For the text-containing cell, return its midpoint in [x, y] coordinate format. 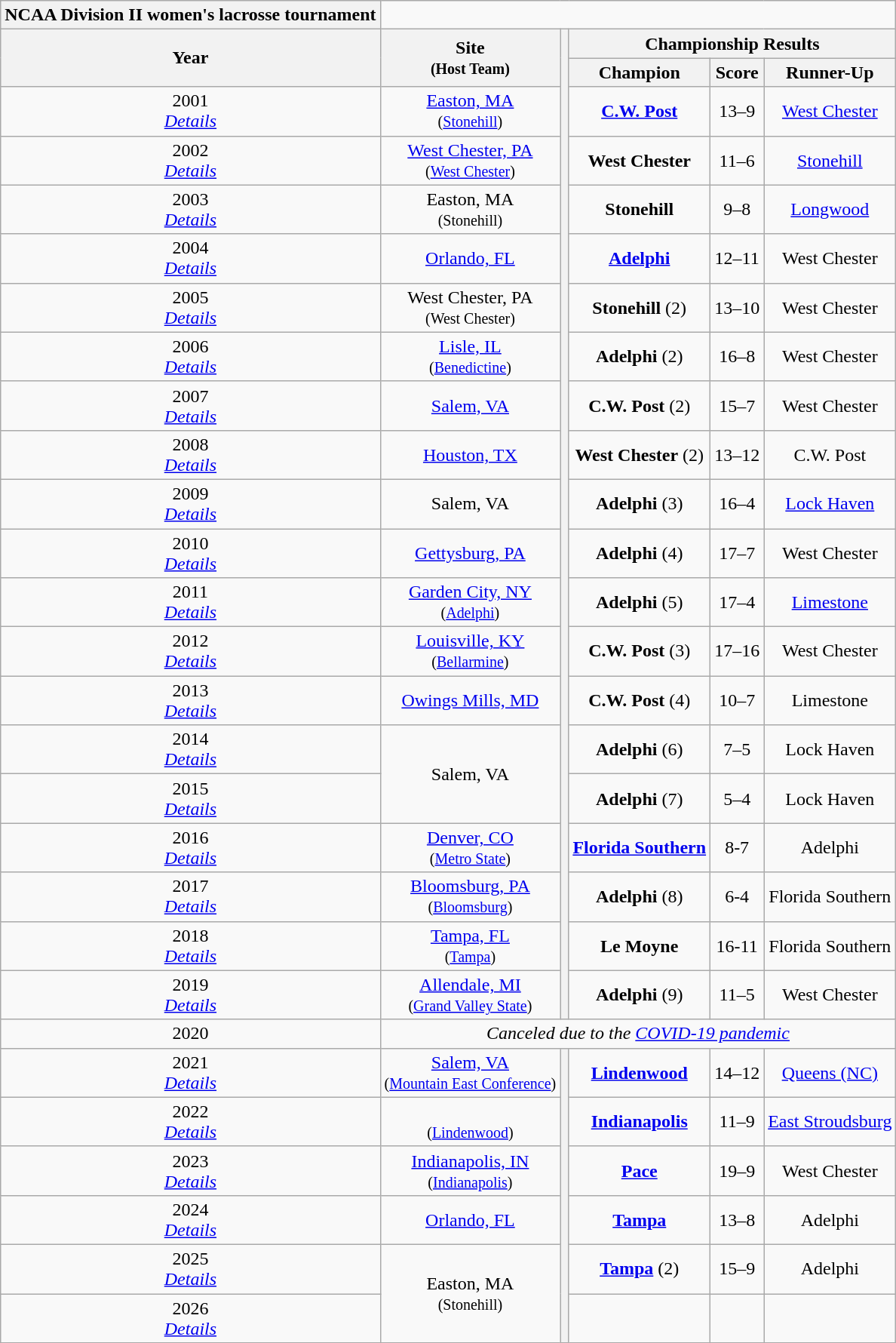
2026Details [190, 1317]
Adelphi (6) [640, 750]
13–10 [738, 308]
Year [190, 58]
Indianapolis, IN(Indianapolis) [471, 1171]
5–4 [738, 798]
15–7 [738, 406]
2015Details [190, 798]
Canceled due to the COVID-19 pandemic [638, 1034]
West Chester (2) [640, 454]
Gettysburg, PA [471, 552]
9–8 [738, 210]
2005Details [190, 308]
East Stroudsburg [830, 1121]
2008Details [190, 454]
11–9 [738, 1121]
2025Details [190, 1269]
15–9 [738, 1269]
2014Details [190, 750]
Tampa [640, 1219]
2013Details [190, 700]
C.W. Post (3) [640, 652]
Tampa, FL(Tampa) [471, 946]
Championship Results [732, 44]
Score [738, 72]
Adelphi (5) [640, 602]
16–8 [738, 356]
2006Details [190, 356]
2002Details [190, 160]
Allendale, MI(Grand Valley State) [471, 994]
19–9 [738, 1171]
2007Details [190, 406]
Tampa (2) [640, 1269]
2016Details [190, 848]
2011Details [190, 602]
11–5 [738, 994]
2021Details [190, 1073]
Queens (NC) [830, 1073]
Stonehill (2) [640, 308]
NCAA Division II women's lacrosse tournament [190, 15]
2017Details [190, 896]
Adelphi (9) [640, 994]
Lisle, IL(Benedictine) [471, 356]
(Lindenwood) [471, 1121]
2009Details [190, 504]
6-4 [738, 896]
Pace [640, 1171]
2018Details [190, 946]
Adelphi (7) [640, 798]
10–7 [738, 700]
2020 [190, 1034]
Longwood [830, 210]
Adelphi (2) [640, 356]
Adelphi (4) [640, 552]
2019Details [190, 994]
Champion [640, 72]
2001Details [190, 112]
Owings Mills, MD [471, 700]
17–4 [738, 602]
2003Details [190, 210]
Louisville, KY(Bellarmine) [471, 652]
Bloomsburg, PA(Bloomsburg) [471, 896]
13–9 [738, 112]
Site(Host Team) [471, 58]
8-7 [738, 848]
2010Details [190, 552]
17–16 [738, 652]
Denver, CO(Metro State) [471, 848]
Houston, TX [471, 454]
Runner-Up [830, 72]
2023Details [190, 1171]
7–5 [738, 750]
16-11 [738, 946]
13–8 [738, 1219]
11–6 [738, 160]
Adelphi (3) [640, 504]
17–7 [738, 552]
Lindenwood [640, 1073]
Salem, VA(Mountain East Conference) [471, 1073]
C.W. Post (2) [640, 406]
12–11 [738, 258]
Le Moyne [640, 946]
13–12 [738, 454]
2022Details [190, 1121]
14–12 [738, 1073]
C.W. Post (4) [640, 700]
2004Details [190, 258]
Indianapolis [640, 1121]
Adelphi (8) [640, 896]
2024Details [190, 1219]
16–4 [738, 504]
Garden City, NY(Adelphi) [471, 602]
2012Details [190, 652]
